Provide the [x, y] coordinate of the cell's center where the given text is located.  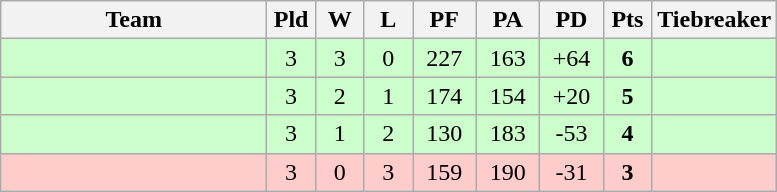
6 [628, 58]
183 [508, 134]
PD [572, 20]
Pts [628, 20]
+20 [572, 96]
W [340, 20]
4 [628, 134]
PF [444, 20]
154 [508, 96]
-31 [572, 172]
174 [444, 96]
L [388, 20]
-53 [572, 134]
Team [134, 20]
Tiebreaker [714, 20]
227 [444, 58]
130 [444, 134]
159 [444, 172]
163 [508, 58]
Pld [292, 20]
190 [508, 172]
+64 [572, 58]
PA [508, 20]
5 [628, 96]
